Return [x, y] of the center of cell containing provided text 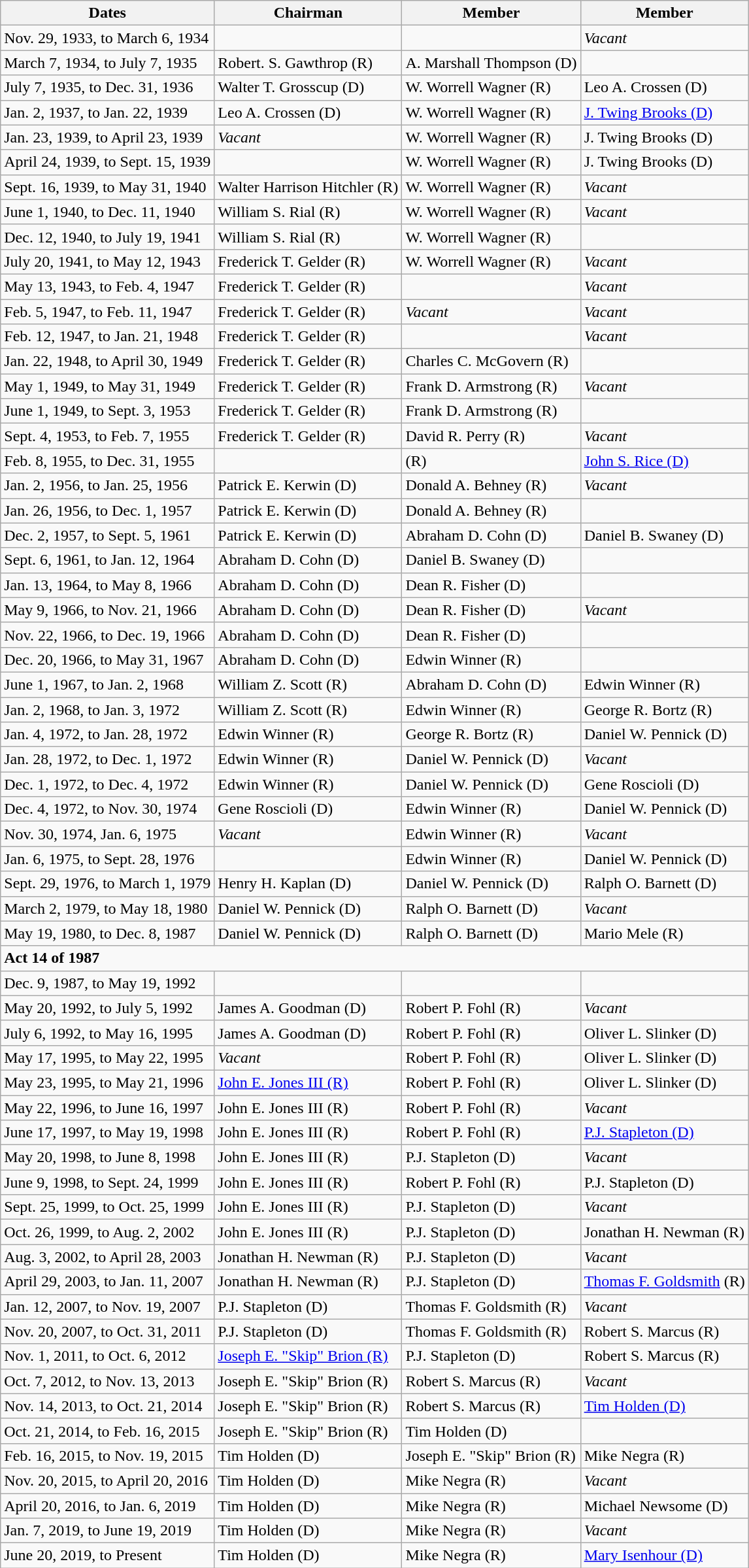
Sept. 4, 1953, to Feb. 7, 1955 [107, 436]
Walter Harrison Hitchler (R) [308, 187]
Nov. 29, 1933, to March 6, 1934 [107, 38]
May 9, 1966, to Nov. 21, 1966 [107, 610]
Jan. 2, 1937, to Jan. 22, 1939 [107, 112]
A. Marshall Thompson (D) [491, 63]
Dates [107, 13]
Mary Isenhour (D) [664, 1556]
Jan. 13, 1964, to May 8, 1966 [107, 585]
May 22, 1996, to June 16, 1997 [107, 1108]
July 7, 1935, to Dec. 31, 1936 [107, 88]
Nov. 20, 2007, to Oct. 31, 2011 [107, 1331]
Sept. 25, 1999, to Oct. 25, 1999 [107, 1207]
Jan. 28, 1972, to Dec. 1, 1972 [107, 759]
John S. Rice (D) [664, 461]
Jan. 2, 1968, to Jan. 3, 1972 [107, 709]
June 1, 1949, to Sept. 3, 1953 [107, 411]
Dec. 12, 1940, to July 19, 1941 [107, 237]
Nov. 20, 2015, to April 20, 2016 [107, 1480]
Feb. 5, 1947, to Feb. 11, 1947 [107, 312]
June 17, 1997, to May 19, 1998 [107, 1133]
Feb. 16, 2015, to Nov. 19, 2015 [107, 1456]
Dec. 20, 1966, to May 31, 1967 [107, 659]
Dec. 2, 1957, to Sept. 5, 1961 [107, 535]
June 1, 1940, to Dec. 11, 1940 [107, 212]
May 20, 1998, to June 8, 1998 [107, 1158]
Nov. 22, 1966, to Dec. 19, 1966 [107, 635]
March 7, 1934, to July 7, 1935 [107, 63]
(R) [491, 461]
Oct. 26, 1999, to Aug. 2, 2002 [107, 1232]
April 24, 1939, to Sept. 15, 1939 [107, 162]
May 23, 1995, to May 21, 1996 [107, 1082]
Sept. 29, 1976, to March 1, 1979 [107, 884]
May 17, 1995, to May 22, 1995 [107, 1058]
June 20, 2019, to Present [107, 1556]
Oct. 21, 2014, to Feb. 16, 2015 [107, 1431]
Nov. 30, 1974, Jan. 6, 1975 [107, 834]
Oct. 7, 2012, to Nov. 13, 2013 [107, 1381]
Charles C. McGovern (R) [491, 361]
Robert. S. Gawthrop (R) [308, 63]
Feb. 8, 1955, to Dec. 31, 1955 [107, 461]
May 20, 1992, to July 5, 1992 [107, 1008]
Walter T. Grosscup (D) [308, 88]
June 1, 1967, to Jan. 2, 1968 [107, 684]
Nov. 1, 2011, to Oct. 6, 2012 [107, 1356]
May 19, 1980, to Dec. 8, 1987 [107, 933]
Aug. 3, 2002, to April 28, 2003 [107, 1257]
Dec. 1, 1972, to Dec. 4, 1972 [107, 784]
July 6, 1992, to May 16, 1995 [107, 1033]
Nov. 14, 2013, to Oct. 21, 2014 [107, 1406]
Sept. 16, 1939, to May 31, 1940 [107, 187]
Henry H. Kaplan (D) [308, 884]
Jan. 4, 1972, to Jan. 28, 1972 [107, 735]
May 1, 1949, to May 31, 1949 [107, 386]
David R. Perry (R) [491, 436]
Jan. 6, 1975, to Sept. 28, 1976 [107, 859]
June 9, 1998, to Sept. 24, 1999 [107, 1182]
Jan. 2, 1956, to Jan. 25, 1956 [107, 486]
Jan. 23, 1939, to April 23, 1939 [107, 137]
Dec. 4, 1972, to Nov. 30, 1974 [107, 809]
Feb. 12, 1947, to Jan. 21, 1948 [107, 337]
Michael Newsome (D) [664, 1505]
Jan. 22, 1948, to April 30, 1949 [107, 361]
Jan. 7, 2019, to June 19, 2019 [107, 1531]
April 20, 2016, to Jan. 6, 2019 [107, 1505]
Mario Mele (R) [664, 933]
Dec. 9, 1987, to May 19, 1992 [107, 983]
Act 14 of 1987 [375, 958]
July 20, 1941, to May 12, 1943 [107, 261]
Sept. 6, 1961, to Jan. 12, 1964 [107, 560]
May 13, 1943, to Feb. 4, 1947 [107, 286]
Jan. 12, 2007, to Nov. 19, 2007 [107, 1307]
Jan. 26, 1956, to Dec. 1, 1957 [107, 510]
March 2, 1979, to May 18, 1980 [107, 909]
April 29, 2003, to Jan. 11, 2007 [107, 1282]
Chairman [308, 13]
